From the cell containing the given text, extract its center point as (X, Y) coordinate. 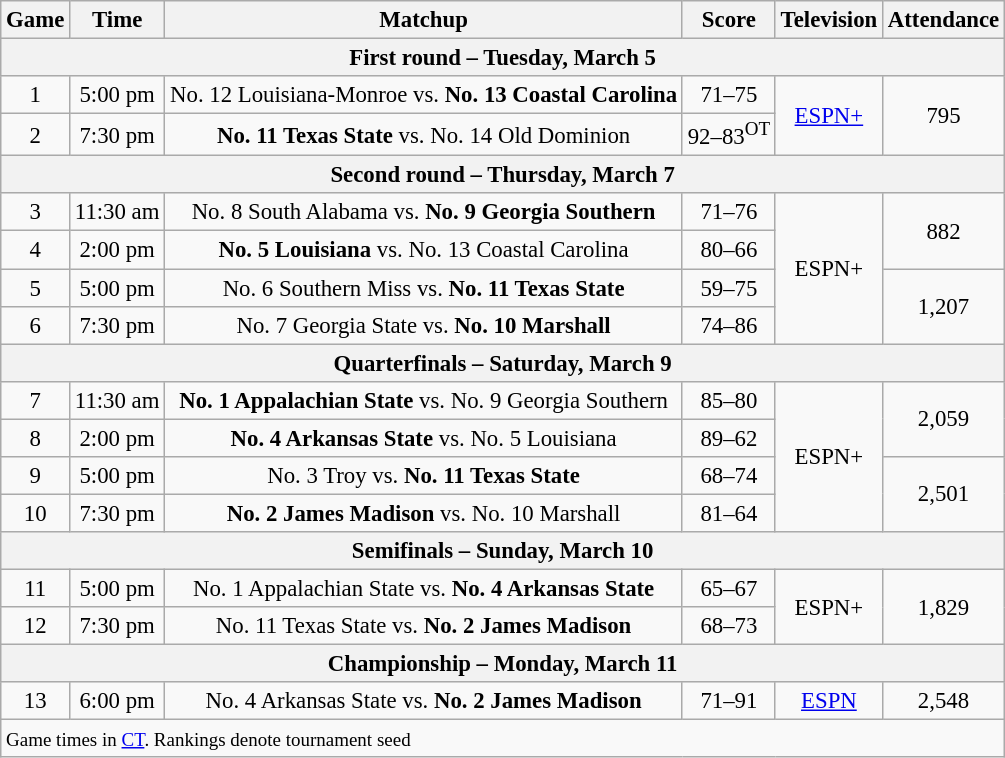
2,059 (944, 418)
89–62 (728, 438)
2 (36, 135)
Matchup (424, 20)
No. 1 Appalachian State vs. No. 4 Arkansas State (424, 588)
Second round – Thursday, March 7 (503, 175)
5 (36, 288)
882 (944, 232)
Game times in CT. Rankings denote tournament seed (503, 739)
1 (36, 95)
Game (36, 20)
8 (36, 438)
First round – Tuesday, March 5 (503, 58)
No. 1 Appalachian State vs. No. 9 Georgia Southern (424, 400)
ESPN (828, 701)
81–64 (728, 513)
No. 8 South Alabama vs. No. 9 Georgia Southern (424, 213)
68–74 (728, 476)
No. 5 Louisiana vs. No. 13 Coastal Carolina (424, 250)
59–75 (728, 288)
Score (728, 20)
85–80 (728, 400)
Semifinals – Sunday, March 10 (503, 551)
Quarterfinals – Saturday, March 9 (503, 363)
10 (36, 513)
65–67 (728, 588)
No. 4 Arkansas State vs. No. 2 James Madison (424, 701)
1,207 (944, 306)
2,548 (944, 701)
71–76 (728, 213)
Championship – Monday, March 11 (503, 664)
Attendance (944, 20)
Television (828, 20)
3 (36, 213)
80–66 (728, 250)
12 (36, 626)
1,829 (944, 606)
4 (36, 250)
9 (36, 476)
92–83OT (728, 135)
11 (36, 588)
No. 6 Southern Miss vs. No. 11 Texas State (424, 288)
13 (36, 701)
No. 7 Georgia State vs. No. 10 Marshall (424, 325)
No. 11 Texas State vs. No. 2 James Madison (424, 626)
No. 4 Arkansas State vs. No. 5 Louisiana (424, 438)
2,501 (944, 494)
No. 12 Louisiana-Monroe vs. No. 13 Coastal Carolina (424, 95)
71–75 (728, 95)
6 (36, 325)
No. 3 Troy vs. No. 11 Texas State (424, 476)
795 (944, 116)
7 (36, 400)
68–73 (728, 626)
6:00 pm (118, 701)
No. 2 James Madison vs. No. 10 Marshall (424, 513)
Time (118, 20)
71–91 (728, 701)
74–86 (728, 325)
No. 11 Texas State vs. No. 14 Old Dominion (424, 135)
